Detect which cell encompasses the target text, then output its [X, Y] center coordinate. 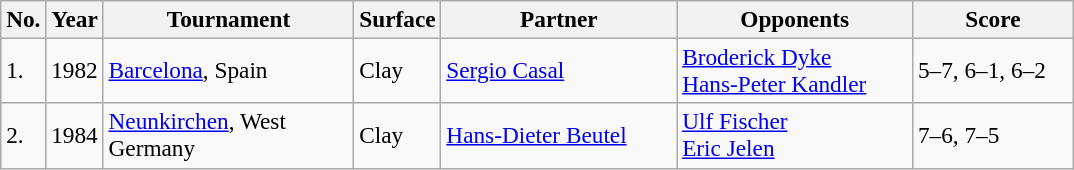
Score [994, 19]
Barcelona, Spain [228, 70]
Year [74, 19]
Opponents [795, 19]
Broderick Dyke Hans-Peter Kandler [795, 70]
Neunkirchen, West Germany [228, 136]
Tournament [228, 19]
5–7, 6–1, 6–2 [994, 70]
No. [24, 19]
Partner [559, 19]
1984 [74, 136]
1. [24, 70]
Surface [398, 19]
Hans-Dieter Beutel [559, 136]
Ulf Fischer Eric Jelen [795, 136]
Sergio Casal [559, 70]
2. [24, 136]
7–6, 7–5 [994, 136]
1982 [74, 70]
